Return the [X, Y] coordinate for the center point of the cell that contains the specified text.  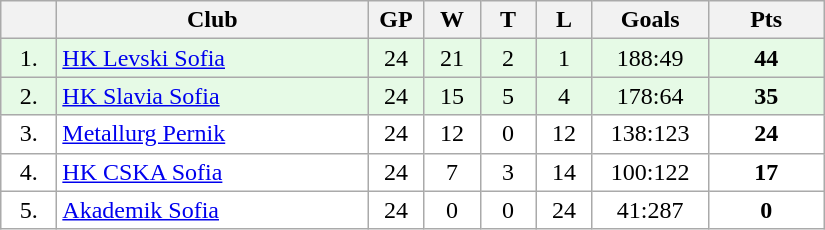
GP [396, 20]
Pts [766, 20]
HK Levski Sofia [212, 58]
15 [452, 96]
2. [29, 96]
Akademik Sofia [212, 210]
3. [29, 134]
HK Slavia Sofia [212, 96]
Metallurg Pernik [212, 134]
14 [564, 172]
5 [508, 96]
Club [212, 20]
138:123 [650, 134]
5. [29, 210]
3 [508, 172]
17 [766, 172]
35 [766, 96]
1 [564, 58]
HK CSKA Sofia [212, 172]
100:122 [650, 172]
Goals [650, 20]
41:287 [650, 210]
4 [564, 96]
L [564, 20]
7 [452, 172]
178:64 [650, 96]
2 [508, 58]
T [508, 20]
1. [29, 58]
4. [29, 172]
W [452, 20]
188:49 [650, 58]
44 [766, 58]
21 [452, 58]
